Identify which cell holds the provided text, then report its [x, y] central coordinate. 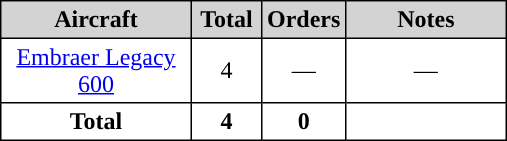
0 [304, 122]
Orders [304, 20]
Embraer Legacy 600 [96, 70]
Notes [426, 20]
Aircraft [96, 20]
